Return the (X, Y) coordinate for the center point of the cell that contains the specified text.  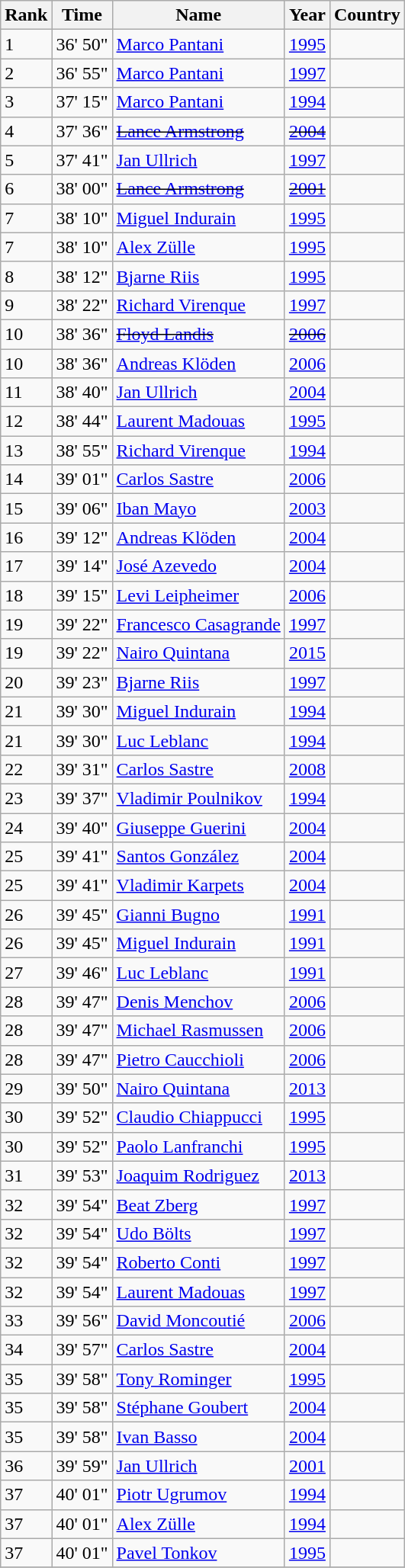
39' 57" (82, 1350)
Beat Zberg (198, 1204)
13 (26, 451)
27 (26, 973)
Tony Rominger (198, 1379)
Stéphane Goubert (198, 1408)
José Azevedo (198, 566)
22 (26, 769)
39' 46" (82, 973)
2015 (307, 653)
39' 56" (82, 1321)
4 (26, 131)
39' 23" (82, 682)
33 (26, 1321)
Giuseppe Guerini (198, 827)
11 (26, 393)
23 (26, 798)
Iban Mayo (198, 508)
16 (26, 537)
Udo Bölts (198, 1233)
39' 15" (82, 595)
39' 37" (82, 798)
24 (26, 827)
Pietro Caucchioli (198, 1060)
9 (26, 305)
Ivan Basso (198, 1437)
38' 00" (82, 189)
Floyd Landis (198, 334)
36 (26, 1466)
Joaquim Rodriguez (198, 1175)
3 (26, 102)
Name (198, 15)
Country (367, 15)
Roberto Conti (198, 1262)
6 (26, 189)
31 (26, 1175)
1 (26, 44)
39' 53" (82, 1175)
36' 50" (82, 44)
5 (26, 160)
37' 36" (82, 131)
39' 06" (82, 508)
Gianni Bugno (198, 915)
Year (307, 15)
39' 14" (82, 566)
34 (26, 1350)
David Moncoutié (198, 1321)
Claudio Chiappucci (198, 1117)
39' 59" (82, 1466)
38' 22" (82, 305)
Time (82, 15)
38' 44" (82, 422)
38' 40" (82, 393)
17 (26, 566)
20 (26, 682)
Pavel Tonkov (198, 1553)
15 (26, 508)
39' 40" (82, 827)
38' 12" (82, 276)
8 (26, 276)
2003 (307, 508)
39' 31" (82, 769)
39' 12" (82, 537)
Vladimir Karpets (198, 886)
37' 41" (82, 160)
36' 55" (82, 73)
29 (26, 1089)
18 (26, 595)
Paolo Lanfranchi (198, 1146)
2 (26, 73)
Francesco Casagrande (198, 624)
14 (26, 479)
Vladimir Poulnikov (198, 798)
39' 50" (82, 1089)
39' 01" (82, 479)
2008 (307, 769)
Rank (26, 15)
Denis Menchov (198, 1002)
Michael Rasmussen (198, 1031)
Levi Leipheimer (198, 595)
37' 15" (82, 102)
Santos González (198, 857)
38' 55" (82, 451)
Piotr Ugrumov (198, 1495)
12 (26, 422)
